For the text-containing cell, return its midpoint in [X, Y] coordinate format. 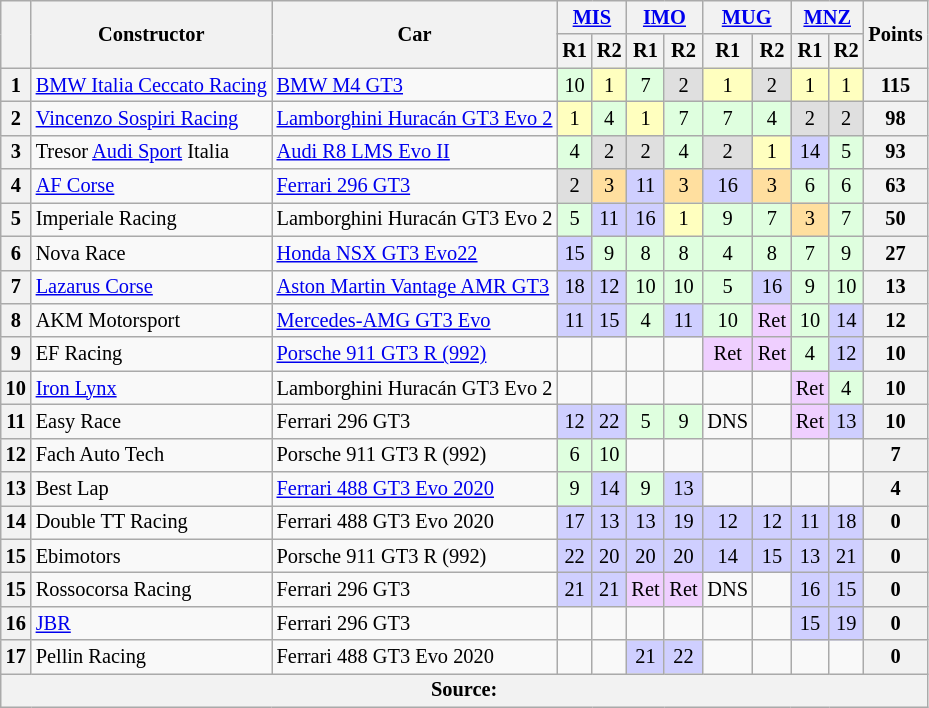
Iron Lynx [152, 388]
27 [896, 253]
98 [896, 118]
EF Racing [152, 354]
Tresor Audi Sport Italia [152, 152]
AKM Motorsport [152, 320]
AF Corse [152, 186]
Mercedes-AMG GT3 Evo [415, 320]
Easy Race [152, 421]
Audi R8 LMS Evo II [415, 152]
Aston Martin Vantage AMR GT3 [415, 287]
Source: [464, 690]
BMW Italia Ceccato Racing [152, 85]
Best Lap [152, 489]
Constructor [152, 34]
IMO [664, 17]
Ebimotors [152, 556]
93 [896, 152]
50 [896, 219]
115 [896, 85]
Car [415, 34]
Points [896, 34]
63 [896, 186]
Fach Auto Tech [152, 455]
Imperiale Racing [152, 219]
BMW M4 GT3 [415, 85]
JBR [152, 623]
Vincenzo Sospiri Racing [152, 118]
MIS [592, 17]
Lazarus Corse [152, 287]
MNZ [828, 17]
MUG [746, 17]
Pellin Racing [152, 657]
Rossocorsa Racing [152, 589]
Double TT Racing [152, 522]
Honda NSX GT3 Evo22 [415, 253]
Nova Race [152, 253]
